Find where the given text appears and provide that cell's center as [X, Y] coordinate. 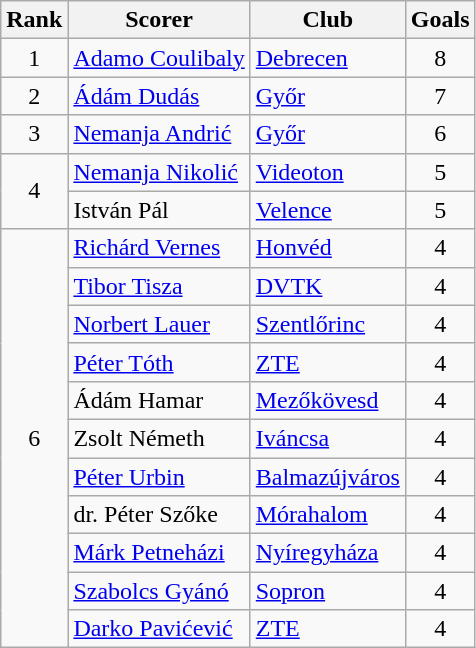
Adamo Coulibaly [159, 58]
Péter Urbin [159, 477]
dr. Péter Szőke [159, 515]
7 [440, 96]
Debrecen [328, 58]
Club [328, 20]
Mezőkövesd [328, 400]
Szentlőrinc [328, 324]
2 [34, 96]
Balmazújváros [328, 477]
Darko Pavićević [159, 629]
Tibor Tisza [159, 286]
Richárd Vernes [159, 248]
Ádám Hamar [159, 400]
Sopron [328, 591]
1 [34, 58]
Velence [328, 210]
Nemanja Nikolić [159, 172]
Iváncsa [328, 438]
Scorer [159, 20]
Szabolcs Gyánó [159, 591]
Goals [440, 20]
Mórahalom [328, 515]
Rank [34, 20]
Ádám Dudás [159, 96]
8 [440, 58]
Péter Tóth [159, 362]
István Pál [159, 210]
3 [34, 134]
Zsolt Németh [159, 438]
DVTK [328, 286]
Nyíregyháza [328, 553]
Nemanja Andrić [159, 134]
Márk Petneházi [159, 553]
Norbert Lauer [159, 324]
Honvéd [328, 248]
Videoton [328, 172]
